Provide the [x, y] coordinate of the cell's center where the given text is located.  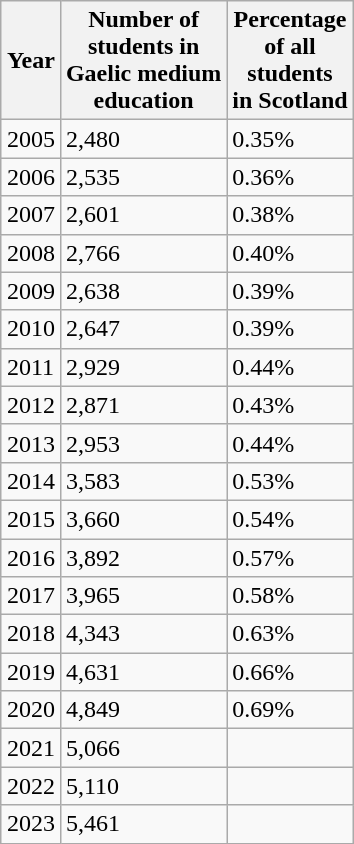
2012 [30, 405]
2,766 [143, 253]
2006 [30, 177]
3,892 [143, 557]
2013 [30, 443]
2011 [30, 367]
5,110 [143, 786]
2020 [30, 710]
3,660 [143, 519]
4,849 [143, 710]
2022 [30, 786]
2005 [30, 139]
0.63% [290, 634]
2018 [30, 634]
Percentageof all studentsin Scotland [290, 60]
2019 [30, 672]
2010 [30, 329]
0.53% [290, 481]
4,343 [143, 634]
2021 [30, 748]
2,480 [143, 139]
0.35% [290, 139]
2007 [30, 215]
4,631 [143, 672]
0.57% [290, 557]
0.38% [290, 215]
2,601 [143, 215]
2008 [30, 253]
3,965 [143, 596]
2,638 [143, 291]
2017 [30, 596]
2023 [30, 824]
2014 [30, 481]
0.43% [290, 405]
2016 [30, 557]
2,929 [143, 367]
2015 [30, 519]
2,871 [143, 405]
5,461 [143, 824]
2,535 [143, 177]
0.58% [290, 596]
2,647 [143, 329]
0.36% [290, 177]
5,066 [143, 748]
2009 [30, 291]
3,583 [143, 481]
Number ofstudents in Gaelic mediumeducation [143, 60]
0.54% [290, 519]
Year [30, 60]
2,953 [143, 443]
0.66% [290, 672]
0.69% [290, 710]
0.40% [290, 253]
